Return [X, Y] of the center of cell containing provided text 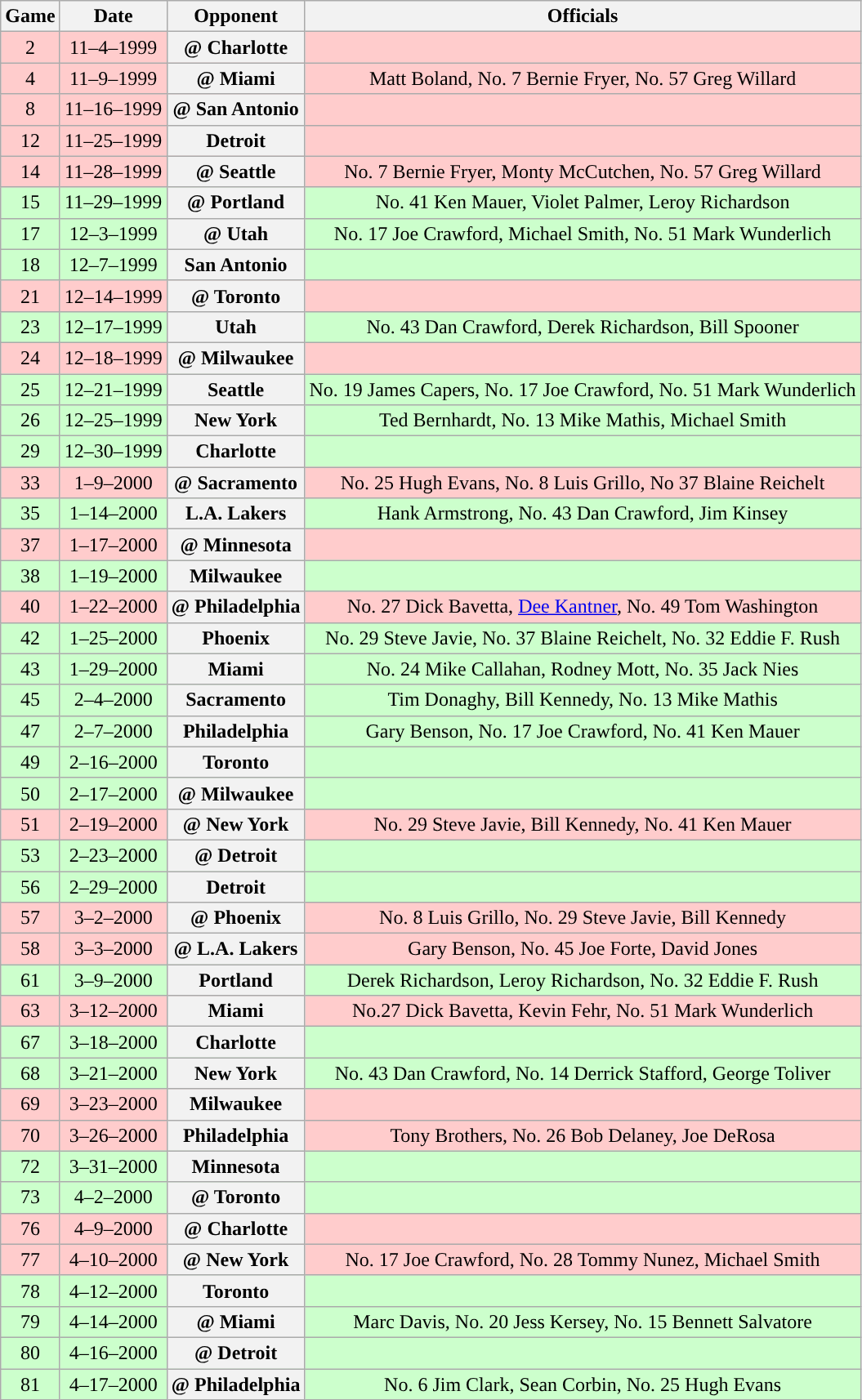
57 [30, 918]
1–29–2000 [113, 669]
29 [30, 452]
1–25–2000 [113, 638]
43 [30, 669]
11–28–1999 [113, 172]
No. 27 Dick Bavetta, Dee Kantner, No. 49 Tom Washington [583, 607]
1–17–2000 [113, 545]
Officials [583, 16]
4 [30, 78]
73 [30, 1197]
@ Seattle [235, 172]
Gary Benson, No. 17 Joe Crawford, No. 41 Ken Mauer [583, 731]
12–18–1999 [113, 358]
78 [30, 1291]
12–17–1999 [113, 327]
12–3–1999 [113, 234]
53 [30, 855]
11–16–1999 [113, 109]
18 [30, 265]
Tim Donaghy, Bill Kennedy, No. 13 Mike Mathis [583, 700]
17 [30, 234]
1–14–2000 [113, 514]
Marc Davis, No. 20 Jess Kersey, No. 15 Bennett Salvatore [583, 1322]
81 [30, 1384]
63 [30, 1011]
No. 6 Jim Clark, Sean Corbin, No. 25 Hugh Evans [583, 1384]
2–17–2000 [113, 793]
70 [30, 1135]
2–29–2000 [113, 886]
1–19–2000 [113, 576]
37 [30, 545]
80 [30, 1353]
4–9–2000 [113, 1228]
12–21–1999 [113, 390]
No. 17 Joe Crawford, No. 28 Tommy Nunez, Michael Smith [583, 1260]
3–3–2000 [113, 949]
3–2–2000 [113, 918]
61 [30, 980]
77 [30, 1260]
68 [30, 1073]
Game [30, 16]
12–7–1999 [113, 265]
No. 43 Dan Crawford, No. 14 Derrick Stafford, George Toliver [583, 1073]
8 [30, 109]
2 [30, 47]
Gary Benson, No. 45 Joe Forte, David Jones [583, 949]
3–21–2000 [113, 1073]
Opponent [235, 16]
No. 7 Bernie Fryer, Monty McCutchen, No. 57 Greg Willard [583, 172]
49 [30, 762]
4–10–2000 [113, 1260]
51 [30, 824]
50 [30, 793]
76 [30, 1228]
2–23–2000 [113, 855]
24 [30, 358]
11–29–1999 [113, 203]
L.A. Lakers [235, 514]
3–26–2000 [113, 1135]
@ Minnesota [235, 545]
Matt Boland, No. 7 Bernie Fryer, No. 57 Greg Willard [583, 78]
Portland [235, 980]
12–14–1999 [113, 296]
Ted Bernhardt, No. 13 Mike Mathis, Michael Smith [583, 421]
11–9–1999 [113, 78]
Sacramento [235, 700]
56 [30, 886]
@ Portland [235, 203]
3–31–2000 [113, 1166]
11–4–1999 [113, 47]
67 [30, 1042]
23 [30, 327]
Date [113, 16]
2–4–2000 [113, 700]
69 [30, 1104]
@ Utah [235, 234]
1–9–2000 [113, 483]
No. 43 Dan Crawford, Derek Richardson, Bill Spooner [583, 327]
47 [30, 731]
@ L.A. Lakers [235, 949]
3–18–2000 [113, 1042]
Minnesota [235, 1166]
12–25–1999 [113, 421]
3–12–2000 [113, 1011]
No. 41 Ken Mauer, Violet Palmer, Leroy Richardson [583, 203]
2–16–2000 [113, 762]
Hank Armstrong, No. 43 Dan Crawford, Jim Kinsey [583, 514]
14 [30, 172]
No.27 Dick Bavetta, Kevin Fehr, No. 51 Mark Wunderlich [583, 1011]
@ Phoenix [235, 918]
26 [30, 421]
@ Sacramento [235, 483]
No. 24 Mike Callahan, Rodney Mott, No. 35 Jack Nies [583, 669]
4–14–2000 [113, 1322]
4–12–2000 [113, 1291]
Seattle [235, 390]
No. 29 Steve Javie, Bill Kennedy, No. 41 Ken Mauer [583, 824]
11–25–1999 [113, 140]
58 [30, 949]
Utah [235, 327]
No. 29 Steve Javie, No. 37 Blaine Reichelt, No. 32 Eddie F. Rush [583, 638]
2–7–2000 [113, 731]
35 [30, 514]
79 [30, 1322]
12–30–1999 [113, 452]
21 [30, 296]
25 [30, 390]
3–9–2000 [113, 980]
38 [30, 576]
12 [30, 140]
4–16–2000 [113, 1353]
1–22–2000 [113, 607]
Tony Brothers, No. 26 Bob Delaney, Joe DeRosa [583, 1135]
72 [30, 1166]
3–23–2000 [113, 1104]
No. 19 James Capers, No. 17 Joe Crawford, No. 51 Mark Wunderlich [583, 390]
45 [30, 700]
4–2–2000 [113, 1197]
2–19–2000 [113, 824]
San Antonio [235, 265]
4–17–2000 [113, 1384]
42 [30, 638]
@ San Antonio [235, 109]
No. 25 Hugh Evans, No. 8 Luis Grillo, No 37 Blaine Reichelt [583, 483]
No. 17 Joe Crawford, Michael Smith, No. 51 Mark Wunderlich [583, 234]
40 [30, 607]
15 [30, 203]
No. 8 Luis Grillo, No. 29 Steve Javie, Bill Kennedy [583, 918]
33 [30, 483]
Phoenix [235, 638]
Derek Richardson, Leroy Richardson, No. 32 Eddie F. Rush [583, 980]
